Provide the [X, Y] coordinate of the cell's center where the given text is located.  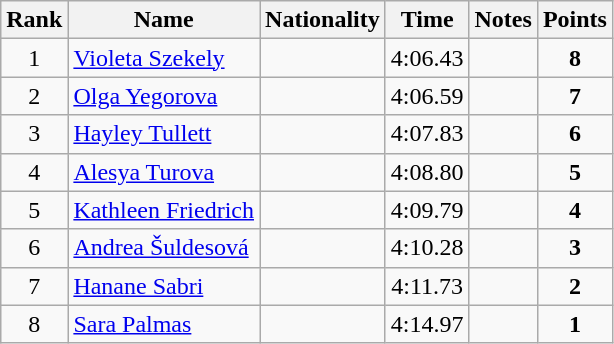
4:06.59 [427, 96]
Hayley Tullett [164, 134]
Sara Palmas [164, 324]
4:06.43 [427, 58]
4:09.79 [427, 210]
Olga Yegorova [164, 96]
Andrea Šuldesová [164, 248]
Rank [34, 20]
4:11.73 [427, 286]
4:08.80 [427, 172]
4:10.28 [427, 248]
Name [164, 20]
Time [427, 20]
Kathleen Friedrich [164, 210]
Alesya Turova [164, 172]
Points [574, 20]
4:07.83 [427, 134]
Nationality [323, 20]
Notes [503, 20]
Violeta Szekely [164, 58]
Hanane Sabri [164, 286]
4:14.97 [427, 324]
